Extract the [X, Y] coordinate from the center of the cell holding the provided text.  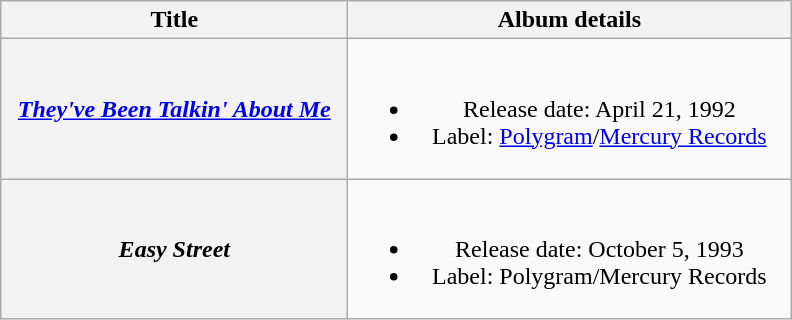
Easy Street [174, 249]
Release date: April 21, 1992Label: Polygram/Mercury Records [570, 109]
They've Been Talkin' About Me [174, 109]
Album details [570, 20]
Release date: October 5, 1993Label: Polygram/Mercury Records [570, 249]
Title [174, 20]
